Pinpoint the cell where the given text exists, returning its (x, y) midpoint coordinate. 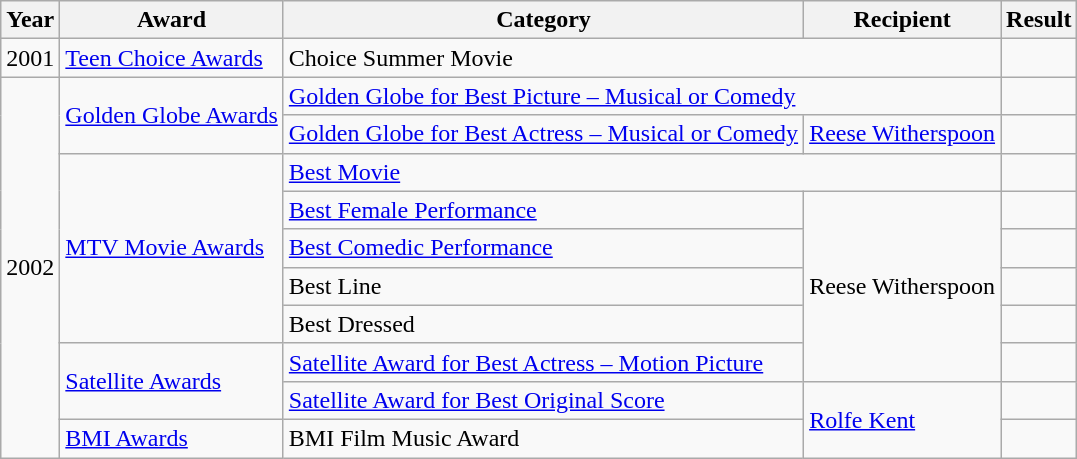
Best Comedic Performance (543, 248)
Year (30, 20)
Golden Globe Awards (172, 115)
Best Movie (642, 172)
Satellite Award for Best Original Score (543, 400)
Golden Globe for Best Picture – Musical or Comedy (642, 96)
Satellite Awards (172, 381)
Satellite Award for Best Actress – Motion Picture (543, 362)
Result (1039, 20)
Award (172, 20)
MTV Movie Awards (172, 248)
Recipient (902, 20)
Teen Choice Awards (172, 58)
Rolfe Kent (902, 419)
2002 (30, 268)
Best Female Performance (543, 210)
2001 (30, 58)
Best Line (543, 286)
Category (543, 20)
BMI Film Music Award (543, 438)
Choice Summer Movie (642, 58)
Best Dressed (543, 324)
Golden Globe for Best Actress – Musical or Comedy (543, 134)
BMI Awards (172, 438)
